Determine the [X, Y] coordinate at the center of the cell enclosing the given text.  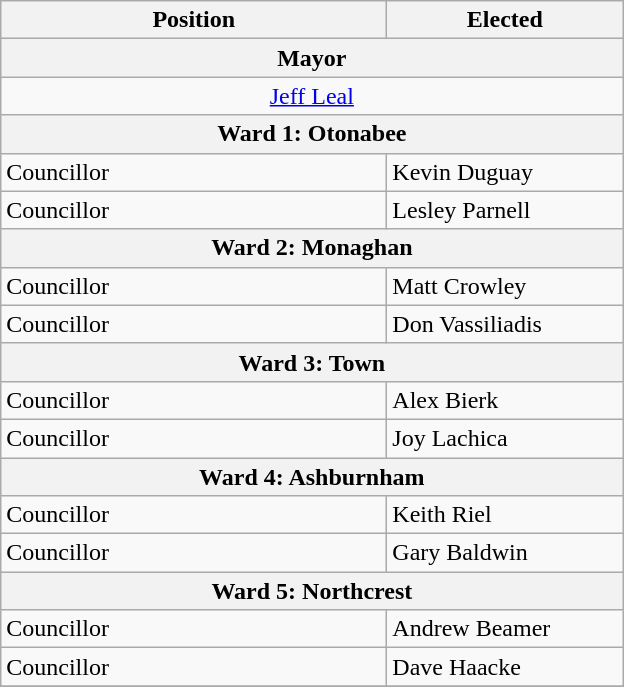
Ward 3: Town [312, 362]
Joy Lachica [505, 438]
Don Vassiliadis [505, 324]
Mayor [312, 58]
Keith Riel [505, 515]
Gary Baldwin [505, 553]
Ward 4: Ashburnham [312, 477]
Elected [505, 20]
Matt Crowley [505, 286]
Kevin Duguay [505, 172]
Position [194, 20]
Ward 2: Monaghan [312, 248]
Lesley Parnell [505, 210]
Andrew Beamer [505, 629]
Jeff Leal [312, 96]
Alex Bierk [505, 400]
Ward 1: Otonabee [312, 134]
Ward 5: Northcrest [312, 591]
Dave Haacke [505, 667]
